Identify which cell holds the provided text, then report its (x, y) central coordinate. 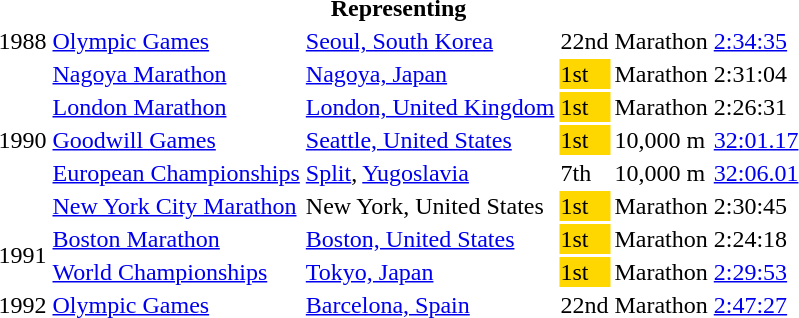
Boston Marathon (176, 239)
Nagoya, Japan (430, 74)
Split, Yugoslavia (430, 173)
European Championships (176, 173)
Nagoya Marathon (176, 74)
22nd (584, 41)
London Marathon (176, 107)
Tokyo, Japan (430, 272)
7th (584, 173)
New York City Marathon (176, 206)
New York, United States (430, 206)
Goodwill Games (176, 140)
Seattle, United States (430, 140)
World Championships (176, 272)
London, United Kingdom (430, 107)
Olympic Games (176, 41)
Seoul, South Korea (430, 41)
Boston, United States (430, 239)
